Determine the (X, Y) coordinate at the center of the cell enclosing the given text.  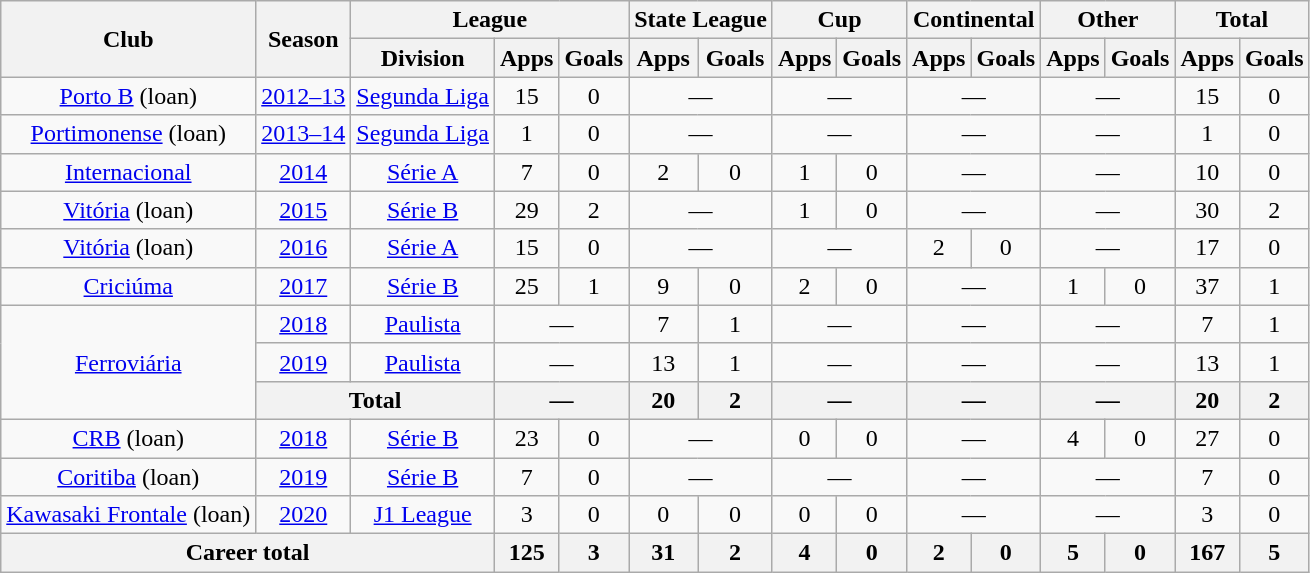
29 (526, 210)
37 (1207, 286)
23 (526, 438)
2016 (304, 248)
Continental (974, 20)
Internacional (128, 172)
17 (1207, 248)
State League (701, 20)
167 (1207, 553)
2012–13 (304, 96)
31 (664, 553)
Portimonense (loan) (128, 134)
Club (128, 39)
2020 (304, 515)
30 (1207, 210)
Criciúma (128, 286)
Porto B (loan) (128, 96)
27 (1207, 438)
Other (1108, 20)
2013–14 (304, 134)
Division (423, 58)
Career total (248, 553)
2017 (304, 286)
2014 (304, 172)
2015 (304, 210)
25 (526, 286)
Coritiba (loan) (128, 477)
Kawasaki Frontale (loan) (128, 515)
J1 League (423, 515)
Cup (839, 20)
10 (1207, 172)
Season (304, 39)
League (490, 20)
Ferroviária (128, 362)
125 (526, 553)
9 (664, 286)
CRB (loan) (128, 438)
